Search for the cell housing the specified text and yield its (X, Y) center coordinate. 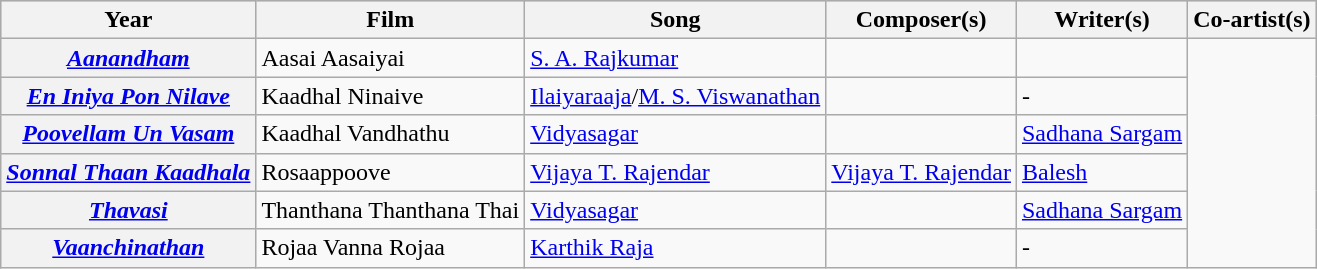
Thavasi (128, 210)
Year (128, 20)
Ilaiyaraaja/M. S. Viswanathan (676, 96)
Song (676, 20)
Kaadhal Vandhathu (390, 134)
En Iniya Pon Nilave (128, 96)
Thanthana Thanthana Thai (390, 210)
S. A. Rajkumar (676, 58)
Balesh (1102, 172)
Vaanchinathan (128, 248)
Poovellam Un Vasam (128, 134)
Film (390, 20)
Writer(s) (1102, 20)
Aasai Aasaiyai (390, 58)
Kaadhal Ninaive (390, 96)
Rosaappoove (390, 172)
Rojaa Vanna Rojaa (390, 248)
Sonnal Thaan Kaadhala (128, 172)
Co-artist(s) (1252, 20)
Aanandham (128, 58)
Karthik Raja (676, 248)
Composer(s) (922, 20)
